Find where the given text appears and provide that cell's center as [x, y] coordinate. 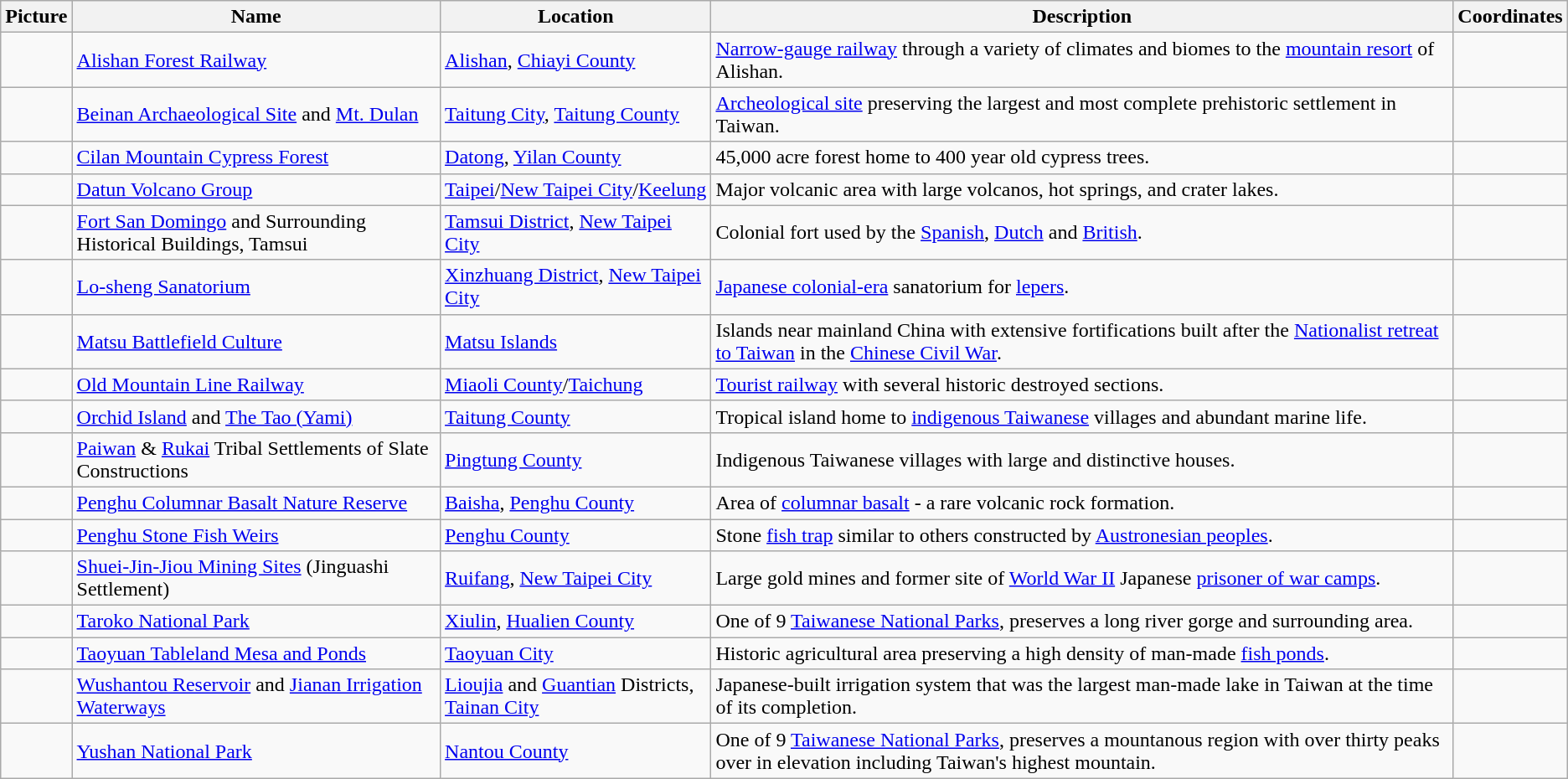
Tropical island home to indigenous Taiwanese villages and abundant marine life. [1082, 416]
Xiulin, Hualien County [576, 622]
Picture [37, 17]
Coordinates [1510, 17]
Stone fish trap similar to others constructed by Austronesian peoples. [1082, 535]
Japanese colonial-era sanatorium for lepers. [1082, 286]
Location [576, 17]
Matsu Battlefield Culture [256, 342]
Orchid Island and The Tao (Yami) [256, 416]
Description [1082, 17]
Japanese-built irrigation system that was the largest man-made lake in Taiwan at the time of its completion. [1082, 697]
Penghu Stone Fish Weirs [256, 535]
Taroko National Park [256, 622]
Alishan Forest Railway [256, 60]
Colonial fort used by the Spanish, Dutch and British. [1082, 233]
Matsu Islands [576, 342]
Tourist railway with several historic destroyed sections. [1082, 384]
Lo-sheng Sanatorium [256, 286]
Taitung City, Taitung County [576, 114]
Old Mountain Line Railway [256, 384]
Yushan National Park [256, 751]
Tamsui District, New Taipei City [576, 233]
Pingtung County [576, 459]
Shuei-Jin-Jiou Mining Sites (Jinguashi Settlement) [256, 578]
Taoyuan Tableland Mesa and Ponds [256, 653]
Lioujia and Guantian Districts, Tainan City [576, 697]
Indigenous Taiwanese villages with large and distinctive houses. [1082, 459]
One of 9 Taiwanese National Parks, preserves a mountanous region with over thirty peaks over in elevation including Taiwan's highest mountain. [1082, 751]
Alishan, Chiayi County [576, 60]
Cilan Mountain Cypress Forest [256, 157]
Taipei/New Taipei City/Keelung [576, 189]
One of 9 Taiwanese National Parks, preserves a long river gorge and surrounding area. [1082, 622]
Datong, Yilan County [576, 157]
Xinzhuang District, New Taipei City [576, 286]
Archeological site preserving the largest and most complete prehistoric settlement in Taiwan. [1082, 114]
Area of columnar basalt - a rare volcanic rock formation. [1082, 503]
Beinan Archaeological Site and Mt. Dulan [256, 114]
Taoyuan City [576, 653]
Islands near mainland China with extensive fortifications built after the Nationalist retreat to Taiwan in the Chinese Civil War. [1082, 342]
45,000 acre forest home to 400 year old cypress trees. [1082, 157]
Wushantou Reservoir and Jianan Irrigation Waterways [256, 697]
Historic agricultural area preserving a high density of man-made fish ponds. [1082, 653]
Major volcanic area with large volcanos, hot springs, and crater lakes. [1082, 189]
Name [256, 17]
Taitung County [576, 416]
Nantou County [576, 751]
Datun Volcano Group [256, 189]
Baisha, Penghu County [576, 503]
Miaoli County/Taichung [576, 384]
Ruifang, New Taipei City [576, 578]
Large gold mines and former site of World War II Japanese prisoner of war camps. [1082, 578]
Fort San Domingo and Surrounding Historical Buildings, Tamsui [256, 233]
Penghu County [576, 535]
Narrow-gauge railway through a variety of climates and biomes to the mountain resort of Alishan. [1082, 60]
Penghu Columnar Basalt Nature Reserve [256, 503]
Paiwan & Rukai Tribal Settlements of Slate Constructions [256, 459]
